Output the (X, Y) coordinate of the center of the cell containing the given text.  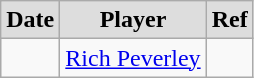
Player (133, 20)
Rich Peverley (133, 58)
Ref (230, 20)
Date (30, 20)
